Locate the cell with the specified text and output its (X, Y) center coordinate. 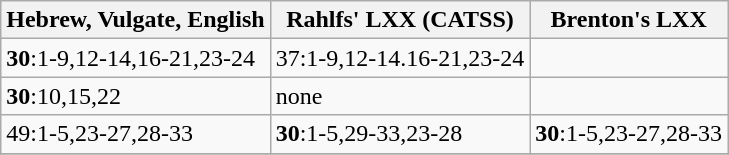
none (400, 96)
30:1-5,23-27,28-33 (629, 134)
37:1-9,12-14.16-21,23-24 (400, 58)
Brenton's LXX (629, 20)
Hebrew, Vulgate, English (136, 20)
30:1-9,12-14,16-21,23-24 (136, 58)
30:1-5,29-33,23-28 (400, 134)
30:10,15,22 (136, 96)
49:1-5,23-27,28-33 (136, 134)
Rahlfs' LXX (CATSS) (400, 20)
